From the cell containing the given text, extract its center point as [x, y] coordinate. 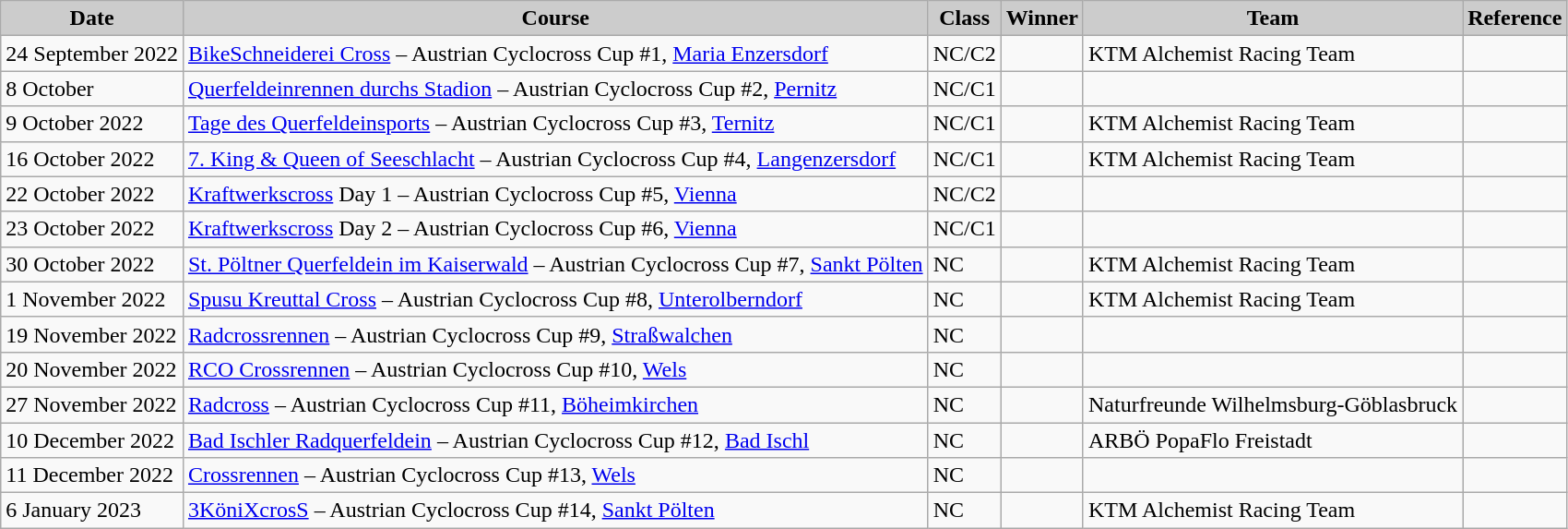
Querfeldeinrennen durchs Stadion – Austrian Cyclocross Cup #2, Pernitz [555, 89]
8 October [92, 89]
30 October 2022 [92, 264]
Bad Ischler Radquerfeldein – Austrian Cyclocross Cup #12, Bad Ischl [555, 440]
Crossrennen – Austrian Cyclocross Cup #13, Wels [555, 475]
Kraftwerkscross Day 2 – Austrian Cyclocross Cup #6, Vienna [555, 229]
3KöniXcrosS – Austrian Cyclocross Cup #14, Sankt Pölten [555, 511]
Reference [1515, 18]
Tage des Querfeldeinsports – Austrian Cyclocross Cup #3, Ternitz [555, 124]
Class [965, 18]
Kraftwerkscross Day 1 – Austrian Cyclocross Cup #5, Vienna [555, 194]
22 October 2022 [92, 194]
11 December 2022 [92, 475]
9 October 2022 [92, 124]
Team [1273, 18]
RCO Crossrennen – Austrian Cyclocross Cup #10, Wels [555, 369]
19 November 2022 [92, 334]
Radcross – Austrian Cyclocross Cup #11, Böheimkirchen [555, 404]
23 October 2022 [92, 229]
Winner [1042, 18]
Naturfreunde Wilhelmsburg-Göblasbruck [1273, 404]
24 September 2022 [92, 54]
20 November 2022 [92, 369]
ARBÖ PopaFlo Freistadt [1273, 440]
16 October 2022 [92, 159]
Spusu Kreuttal Cross – Austrian Cyclocross Cup #8, Unterolberndorf [555, 299]
7. King & Queen of Seeschlacht – Austrian Cyclocross Cup #4, Langenzersdorf [555, 159]
Course [555, 18]
10 December 2022 [92, 440]
1 November 2022 [92, 299]
27 November 2022 [92, 404]
Date [92, 18]
BikeSchneiderei Cross – Austrian Cyclocross Cup #1, Maria Enzersdorf [555, 54]
6 January 2023 [92, 511]
St. Pöltner Querfeldein im Kaiserwald – Austrian Cyclocross Cup #7, Sankt Pölten [555, 264]
Radcrossrennen – Austrian Cyclocross Cup #9, Straßwalchen [555, 334]
